Return the [X, Y] coordinate for the center point of the cell that contains the specified text.  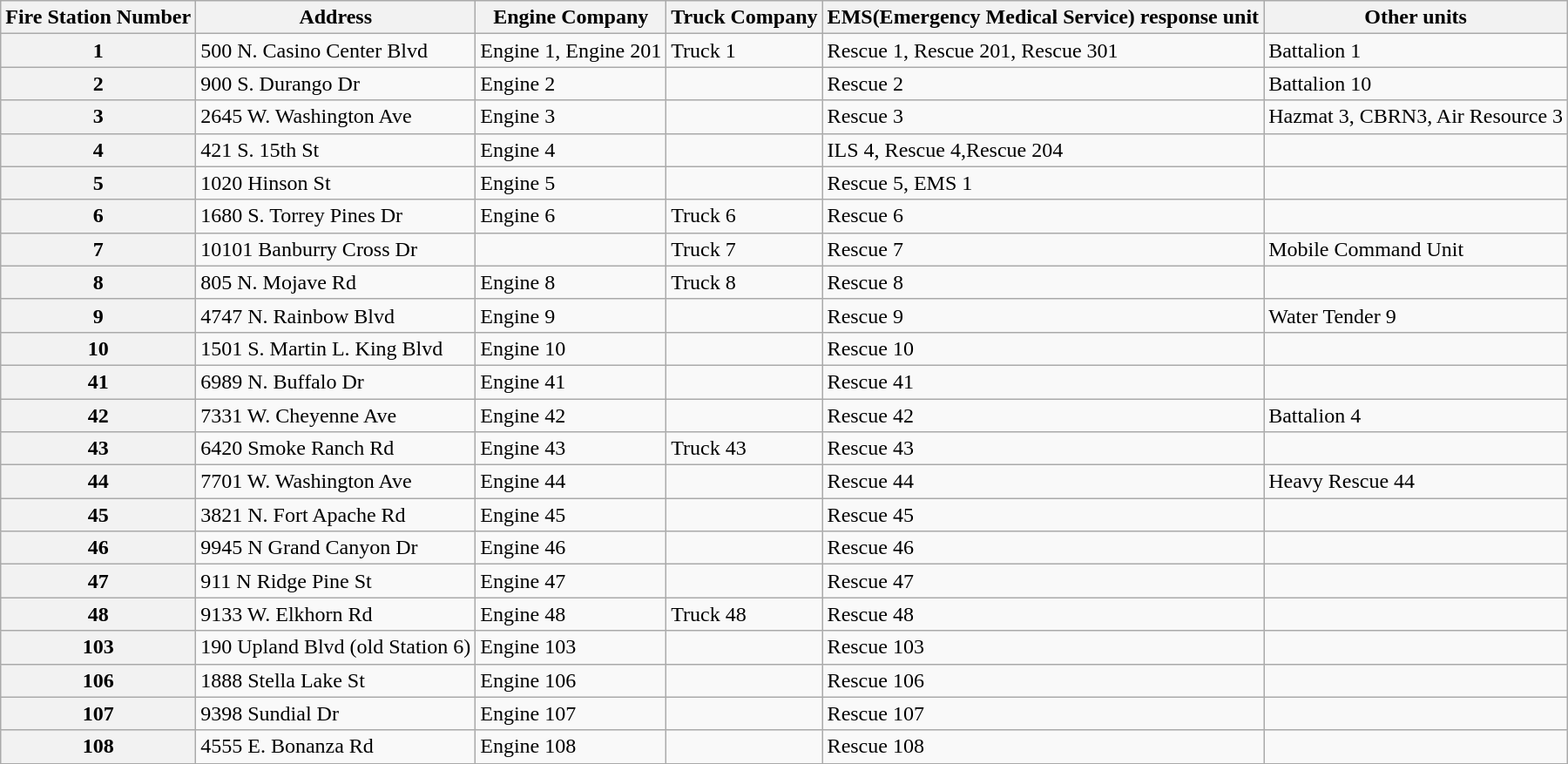
Engine 46 [571, 548]
Engine 8 [571, 282]
4555 E. Bonanza Rd [336, 747]
Engine 107 [571, 713]
Other units [1416, 17]
4747 N. Rainbow Blvd [336, 315]
1501 S. Martin L. King Blvd [336, 348]
9398 Sundial Dr [336, 713]
Engine 9 [571, 315]
911 N Ridge Pine St [336, 581]
Rescue 9 [1044, 315]
2645 W. Washington Ave [336, 117]
1020 Hinson St [336, 183]
Rescue 3 [1044, 117]
Engine 6 [571, 216]
6420 Smoke Ranch Rd [336, 449]
Truck 43 [744, 449]
46 [98, 548]
41 [98, 382]
4 [98, 150]
1888 Stella Lake St [336, 680]
Battalion 1 [1416, 51]
47 [98, 581]
Rescue 48 [1044, 614]
Rescue 6 [1044, 216]
Rescue 47 [1044, 581]
Rescue 8 [1044, 282]
43 [98, 449]
Engine 103 [571, 647]
44 [98, 482]
ILS 4, Rescue 4,Rescue 204 [1044, 150]
45 [98, 515]
Truck 7 [744, 249]
9133 W. Elkhorn Rd [336, 614]
Engine 1, Engine 201 [571, 51]
Engine 4 [571, 150]
6989 N. Buffalo Dr [336, 382]
Rescue 41 [1044, 382]
Mobile Command Unit [1416, 249]
Engine 2 [571, 84]
Engine 45 [571, 515]
EMS(Emergency Medical Service) response unit [1044, 17]
Engine 43 [571, 449]
108 [98, 747]
Engine 3 [571, 117]
Water Tender 9 [1416, 315]
107 [98, 713]
9945 N Grand Canyon Dr [336, 548]
Rescue 44 [1044, 482]
900 S. Durango Dr [336, 84]
6 [98, 216]
421 S. 15th St [336, 150]
42 [98, 416]
Rescue 107 [1044, 713]
Truck 48 [744, 614]
Rescue 42 [1044, 416]
190 Upland Blvd (old Station 6) [336, 647]
3821 N. Fort Apache Rd [336, 515]
Truck 6 [744, 216]
Rescue 108 [1044, 747]
500 N. Casino Center Blvd [336, 51]
Truck 1 [744, 51]
7331 W. Cheyenne Ave [336, 416]
3 [98, 117]
7701 W. Washington Ave [336, 482]
Rescue 45 [1044, 515]
Engine 42 [571, 416]
Engine 10 [571, 348]
Engine 47 [571, 581]
1 [98, 51]
10101 Banburry Cross Dr [336, 249]
Rescue 46 [1044, 548]
9 [98, 315]
106 [98, 680]
Engine 106 [571, 680]
Rescue 103 [1044, 647]
Engine 48 [571, 614]
Rescue 43 [1044, 449]
5 [98, 183]
Rescue 10 [1044, 348]
103 [98, 647]
Battalion 10 [1416, 84]
1680 S. Torrey Pines Dr [336, 216]
7 [98, 249]
Address [336, 17]
10 [98, 348]
Battalion 4 [1416, 416]
Heavy Rescue 44 [1416, 482]
Fire Station Number [98, 17]
Rescue 7 [1044, 249]
2 [98, 84]
Hazmat 3, CBRN3, Air Resource 3 [1416, 117]
Truck 8 [744, 282]
48 [98, 614]
Rescue 2 [1044, 84]
Engine 108 [571, 747]
8 [98, 282]
Engine 41 [571, 382]
Engine Company [571, 17]
Rescue 1, Rescue 201, Rescue 301 [1044, 51]
Rescue 5, EMS 1 [1044, 183]
805 N. Mojave Rd [336, 282]
Engine 5 [571, 183]
Rescue 106 [1044, 680]
Truck Company [744, 17]
Engine 44 [571, 482]
